Search for the cell housing the specified text and yield its [X, Y] center coordinate. 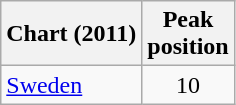
10 [188, 85]
Sweden [72, 85]
Chart (2011) [72, 34]
Peakposition [188, 34]
